Extract the [x, y] coordinate from the center of the cell holding the provided text.  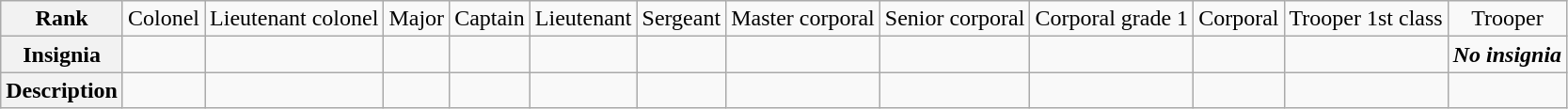
Captain [490, 19]
Corporal grade 1 [1112, 19]
Corporal [1239, 19]
Lieutenant colonel [294, 19]
No insignia [1507, 54]
Trooper [1507, 19]
Description [62, 90]
Rank [62, 19]
Major [417, 19]
Sergeant [681, 19]
Colonel [164, 19]
Insignia [62, 54]
Senior corporal [955, 19]
Master corporal [803, 19]
Lieutenant [583, 19]
Trooper 1st class [1366, 19]
